Scan for the cell matching the given text and deliver its (x, y) coordinate at center. 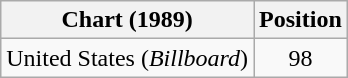
United States (Billboard) (128, 58)
Position (301, 20)
Chart (1989) (128, 20)
98 (301, 58)
